Locate the cell with the specified text and output its [x, y] center coordinate. 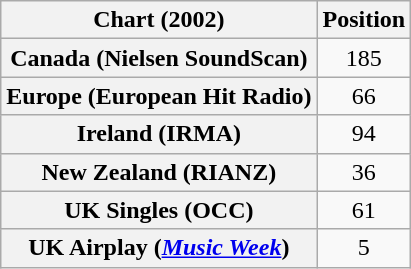
Ireland (IRMA) [159, 134]
UK Singles (OCC) [159, 210]
94 [364, 134]
66 [364, 96]
New Zealand (RIANZ) [159, 172]
Chart (2002) [159, 20]
UK Airplay (Music Week) [159, 248]
185 [364, 58]
Europe (European Hit Radio) [159, 96]
36 [364, 172]
Canada (Nielsen SoundScan) [159, 58]
Position [364, 20]
5 [364, 248]
61 [364, 210]
